Provide the (X, Y) coordinate of the cell's center where the given text is located.  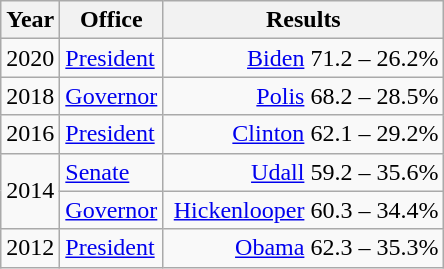
Year (30, 20)
Udall 59.2 – 35.6% (304, 172)
Hickenlooper 60.3 – 34.4% (304, 210)
Obama 62.3 – 35.3% (304, 248)
Polis 68.2 – 28.5% (304, 96)
2016 (30, 134)
Biden 71.2 – 26.2% (304, 58)
Senate (112, 172)
2020 (30, 58)
2014 (30, 191)
Clinton 62.1 – 29.2% (304, 134)
2018 (30, 96)
Office (112, 20)
2012 (30, 248)
Results (304, 20)
